Provide the [X, Y] coordinate of the cell's center where the given text is located.  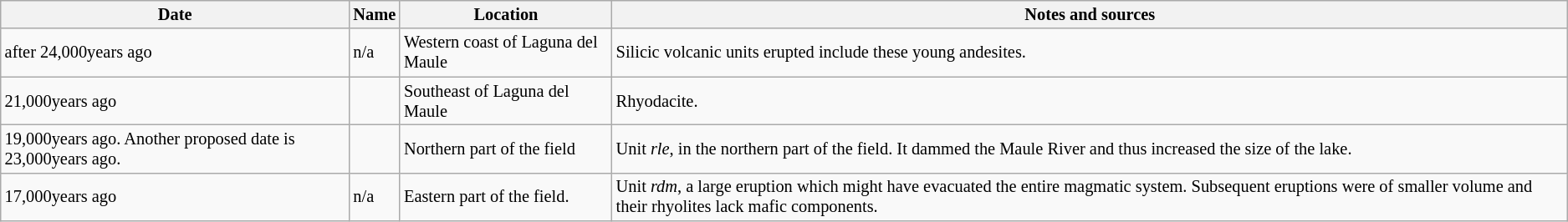
21,000years ago [176, 101]
Rhyodacite. [1090, 101]
Location [506, 14]
Name [375, 14]
Date [176, 14]
Silicic volcanic units erupted include these young andesites. [1090, 53]
Northern part of the field [506, 149]
Unit rle, in the northern part of the field. It dammed the Maule River and thus increased the size of the lake. [1090, 149]
Notes and sources [1090, 14]
Eastern part of the field. [506, 197]
17,000years ago [176, 197]
19,000years ago. Another proposed date is 23,000years ago. [176, 149]
Western coast of Laguna del Maule [506, 53]
Southeast of Laguna del Maule [506, 101]
after 24,000years ago [176, 53]
